Determine the (X, Y) coordinate at the center of the cell enclosing the given text.  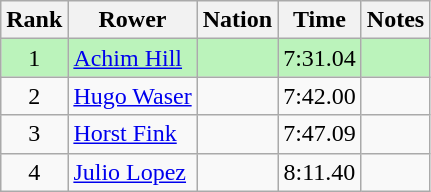
Rower (132, 20)
8:11.40 (320, 172)
Julio Lopez (132, 172)
2 (34, 96)
Nation (237, 20)
Horst Fink (132, 134)
Rank (34, 20)
1 (34, 58)
7:47.09 (320, 134)
7:42.00 (320, 96)
4 (34, 172)
3 (34, 134)
Time (320, 20)
Achim Hill (132, 58)
Hugo Waser (132, 96)
Notes (395, 20)
7:31.04 (320, 58)
